From the cell containing the given text, extract its center point as [x, y] coordinate. 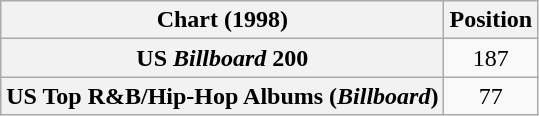
US Top R&B/Hip-Hop Albums (Billboard) [222, 96]
Chart (1998) [222, 20]
187 [491, 58]
Position [491, 20]
77 [491, 96]
US Billboard 200 [222, 58]
